Detect which cell encompasses the target text, then output its (x, y) center coordinate. 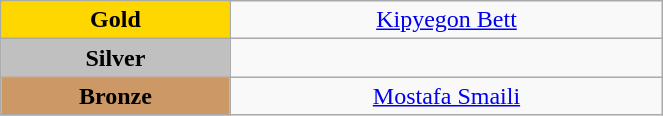
Bronze (116, 96)
Silver (116, 58)
Kipyegon Bett (446, 20)
Gold (116, 20)
Mostafa Smaili (446, 96)
